Locate the cell with the specified text and output its [X, Y] center coordinate. 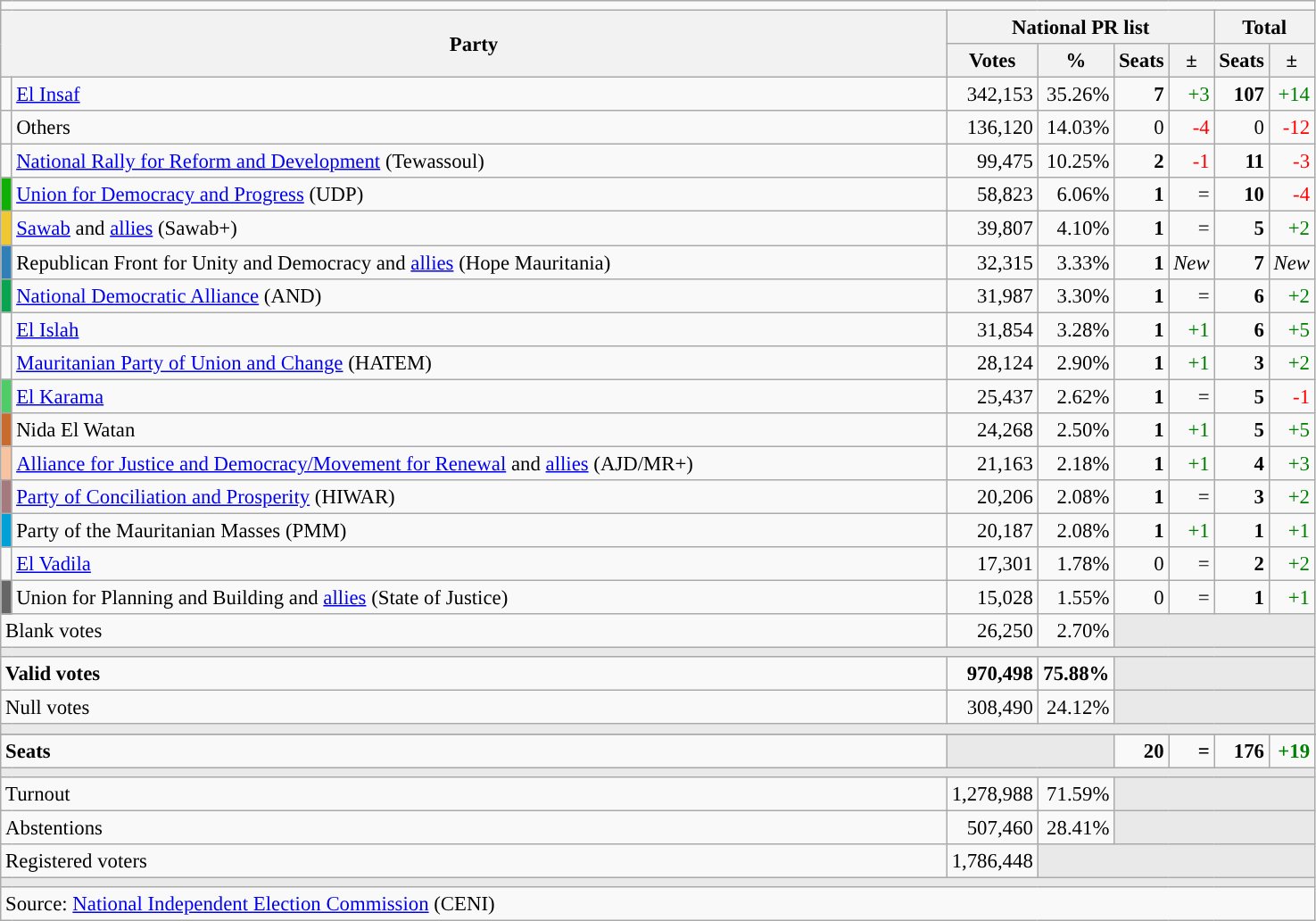
Blank votes [475, 631]
Mauritanian Party of Union and Change (HATEM) [479, 362]
Party of Conciliation and Prosperity (HIWAR) [479, 497]
National Democratic Alliance (AND) [479, 295]
Votes [992, 61]
Republican Front for Unity and Democracy and allies (Hope Mauritania) [479, 262]
El Karama [479, 396]
1,278,988 [992, 793]
+14 [1292, 95]
10.25% [1076, 162]
10 [1242, 195]
2.62% [1076, 396]
20 [1142, 751]
National Rally for Reform and Development (Tewassoul) [479, 162]
4 [1242, 463]
20,187 [992, 530]
32,315 [992, 262]
176 [1242, 751]
28.41% [1076, 827]
-3 [1292, 162]
31,854 [992, 329]
1,786,448 [992, 861]
2.50% [1076, 430]
342,153 [992, 95]
507,460 [992, 827]
14.03% [1076, 128]
21,163 [992, 463]
Valid votes [475, 674]
El Vadila [479, 564]
Abstentions [475, 827]
6.06% [1076, 195]
Union for Democracy and Progress (UDP) [479, 195]
28,124 [992, 362]
3.33% [1076, 262]
% [1076, 61]
17,301 [992, 564]
National PR list [1080, 28]
31,987 [992, 295]
970,498 [992, 674]
3.28% [1076, 329]
Party [475, 45]
Source: National Independent Election Commission (CENI) [658, 904]
Party of the Mauritanian Masses (PMM) [479, 530]
Registered voters [475, 861]
71.59% [1076, 793]
75.88% [1076, 674]
2.90% [1076, 362]
4.10% [1076, 228]
20,206 [992, 497]
26,250 [992, 631]
3.30% [1076, 295]
35.26% [1076, 95]
Nida El Watan [479, 430]
1.55% [1076, 598]
11 [1242, 162]
Total [1264, 28]
1.78% [1076, 564]
Alliance for Justice and Democracy/Movement for Renewal and allies (AJD/MR+) [479, 463]
Turnout [475, 793]
+19 [1292, 751]
308,490 [992, 708]
Union for Planning and Building and allies (State of Justice) [479, 598]
2.70% [1076, 631]
58,823 [992, 195]
24,268 [992, 430]
-12 [1292, 128]
15,028 [992, 598]
99,475 [992, 162]
39,807 [992, 228]
El Insaf [479, 95]
Null votes [475, 708]
El Islah [479, 329]
24.12% [1076, 708]
Sawab and allies (Sawab+) [479, 228]
136,120 [992, 128]
2.18% [1076, 463]
Others [479, 128]
107 [1242, 95]
25,437 [992, 396]
